Identify which cell holds the provided text, then report its [X, Y] central coordinate. 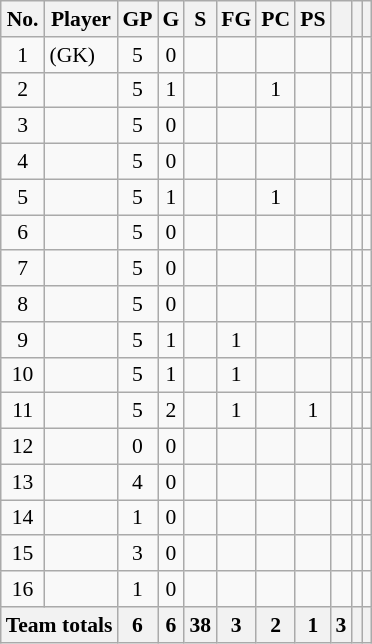
8 [23, 304]
14 [23, 518]
(GK) [80, 55]
11 [23, 411]
15 [23, 554]
13 [23, 482]
38 [200, 625]
12 [23, 447]
Team totals [60, 625]
Player [80, 19]
7 [23, 269]
G [172, 19]
16 [23, 589]
9 [23, 340]
PS [312, 19]
S [200, 19]
PC [276, 19]
GP [137, 19]
FG [236, 19]
No. [23, 19]
10 [23, 375]
